Output the [x, y] coordinate of the center of the cell containing the given text.  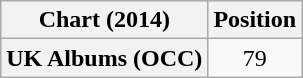
79 [255, 58]
Chart (2014) [104, 20]
UK Albums (OCC) [104, 58]
Position [255, 20]
